Return the [x, y] coordinate for the center point of the cell that contains the specified text.  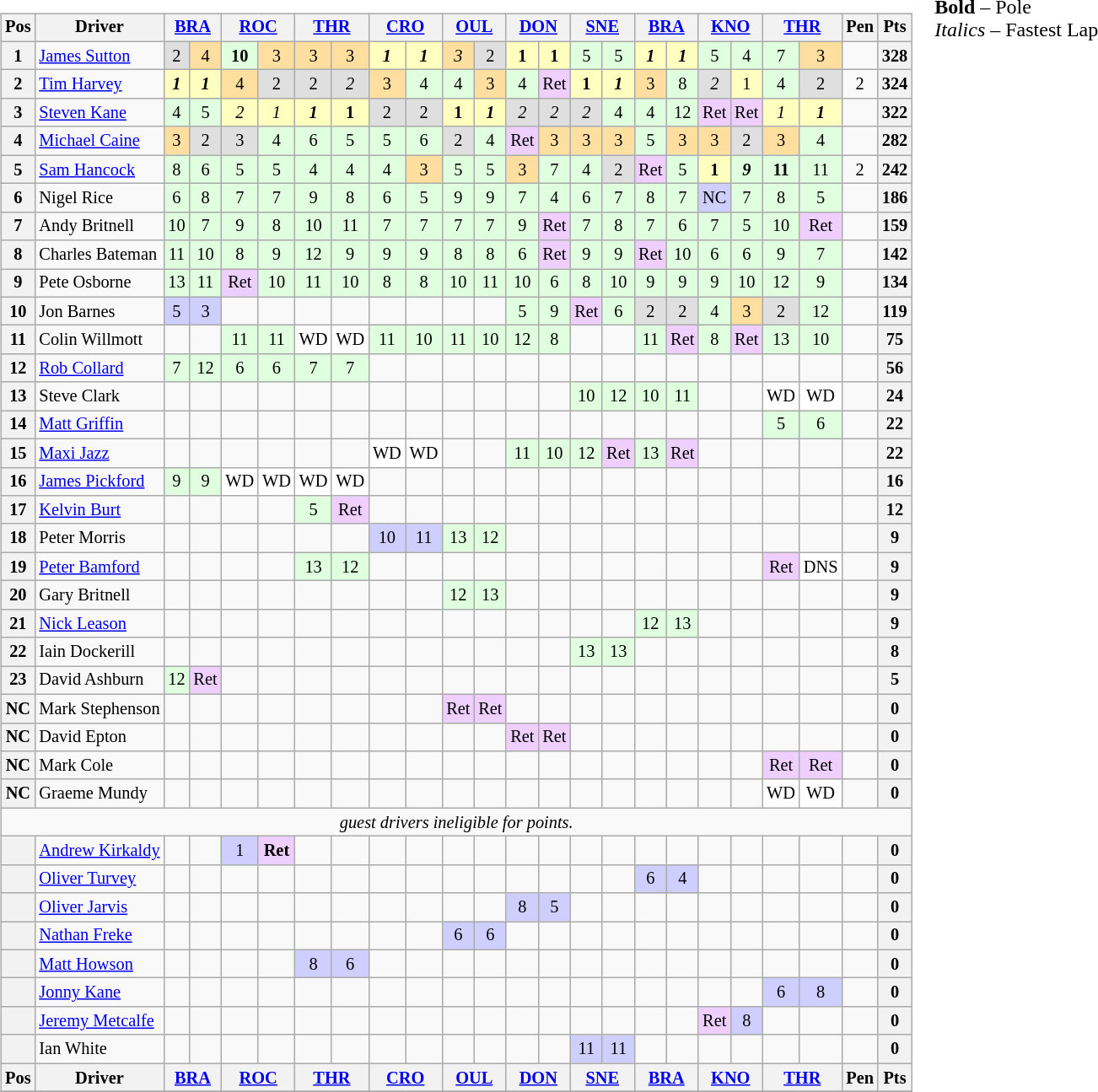
23 [18, 680]
DNS [821, 567]
Pete Osborne [100, 283]
Matt Howson [100, 964]
14 [18, 425]
Mark Stephenson [100, 708]
328 [895, 56]
Rob Collard [100, 368]
Nick Leason [100, 623]
159 [895, 226]
142 [895, 255]
Nathan Freke [100, 936]
Tim Harvey [100, 84]
David Ashburn [100, 680]
Gary Britnell [100, 595]
Jeremy Metcalfe [100, 1021]
119 [895, 311]
Steven Kane [100, 113]
Jon Barnes [100, 311]
18 [18, 538]
75 [895, 340]
James Pickford [100, 481]
Andy Britnell [100, 226]
322 [895, 113]
James Sutton [100, 56]
Jonny Kane [100, 992]
David Epton [100, 737]
Iain Dockerill [100, 652]
guest drivers ineligible for points. [456, 822]
21 [18, 623]
Peter Bamford [100, 567]
186 [895, 198]
Mark Cole [100, 766]
19 [18, 567]
Peter Morris [100, 538]
Oliver Jarvis [100, 907]
15 [18, 453]
324 [895, 84]
24 [895, 396]
Maxi Jazz [100, 453]
Kelvin Burt [100, 510]
Charles Bateman [100, 255]
17 [18, 510]
Graeme Mundy [100, 793]
Steve Clark [100, 396]
Oliver Turvey [100, 879]
242 [895, 169]
Sam Hancock [100, 169]
20 [18, 595]
282 [895, 141]
Andrew Kirkaldy [100, 851]
Ian White [100, 1049]
Colin Willmott [100, 340]
Matt Griffin [100, 425]
Nigel Rice [100, 198]
134 [895, 283]
Michael Caine [100, 141]
56 [895, 368]
